Pinpoint the cell where the given text exists, returning its (x, y) midpoint coordinate. 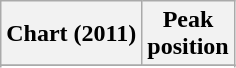
Chart (2011) (72, 34)
Peakposition (188, 34)
